Search for the cell housing the specified text and yield its (X, Y) center coordinate. 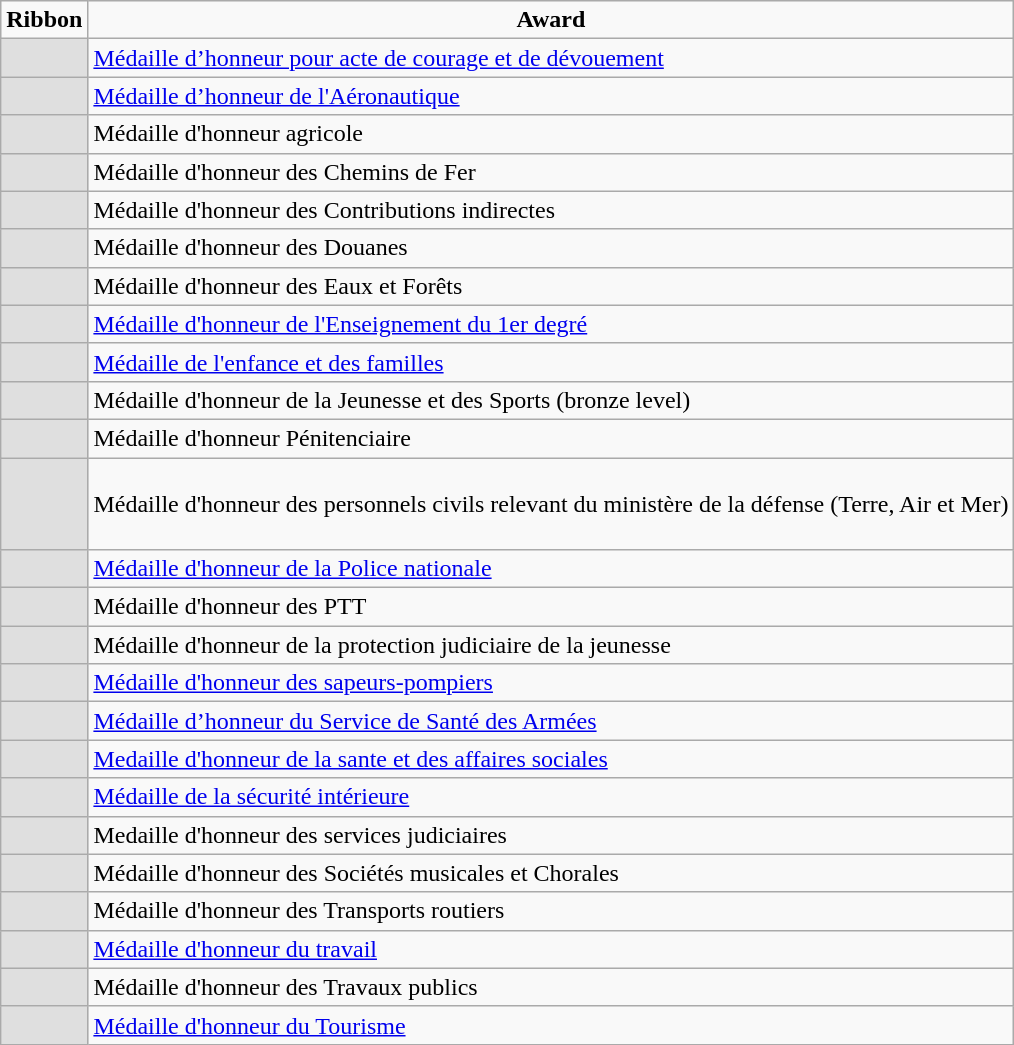
Médaille d’honneur de l'Aéronautique (551, 96)
Médaille d'honneur de la Jeunesse et des Sports (bronze level) (551, 400)
Médaille d'honneur des PTT (551, 607)
Médaille d'honneur des Sociétés musicales et Chorales (551, 873)
Médaille de la sécurité intérieure (551, 797)
Award (551, 20)
Médaille d'honneur des personnels civils relevant du ministère de la défense (Terre, Air et Mer) (551, 504)
Médaille d'honneur des sapeurs-pompiers (551, 683)
Medaille d'honneur de la sante et des affaires sociales (551, 759)
Médaille d’honneur pour acte de courage et de dévouement (551, 58)
Médaille d'honneur de la protection judiciaire de la jeunesse (551, 645)
Médaille d'honneur des Douanes (551, 248)
Médaille d'honneur des Eaux et Forêts (551, 286)
Médaille d'honneur agricole (551, 134)
Médaille d'honneur de l'Enseignement du 1er degré (551, 324)
Médaille d'honneur des Travaux publics (551, 987)
Ribbon (44, 20)
Medaille d'honneur des services judiciaires (551, 835)
Médaille d'honneur des Chemins de Fer (551, 172)
Médaille de l'enfance et des familles (551, 362)
Médaille d'honneur de la Police nationale (551, 569)
Médaille d'honneur des Contributions indirectes (551, 210)
Médaille d'honneur des Transports routiers (551, 911)
Médaille d'honneur du Tourisme (551, 1025)
Médaille d'honneur du travail (551, 949)
Médaille d'honneur Pénitenciaire (551, 438)
Médaille d’honneur du Service de Santé des Armées (551, 721)
